Provide the [X, Y] coordinate of the cell's center where the given text is located.  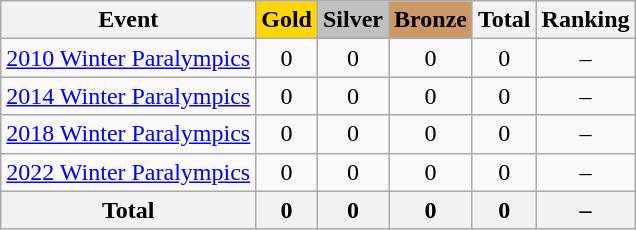
Bronze [431, 20]
Ranking [586, 20]
2022 Winter Paralympics [128, 172]
Silver [352, 20]
2014 Winter Paralympics [128, 96]
Gold [287, 20]
2010 Winter Paralympics [128, 58]
Event [128, 20]
2018 Winter Paralympics [128, 134]
